For the text-containing cell, return its midpoint in (x, y) coordinate format. 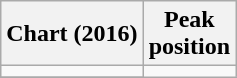
Chart (2016) (72, 34)
Peakposition (189, 34)
